Determine the (x, y) coordinate at the center of the cell enclosing the given text.  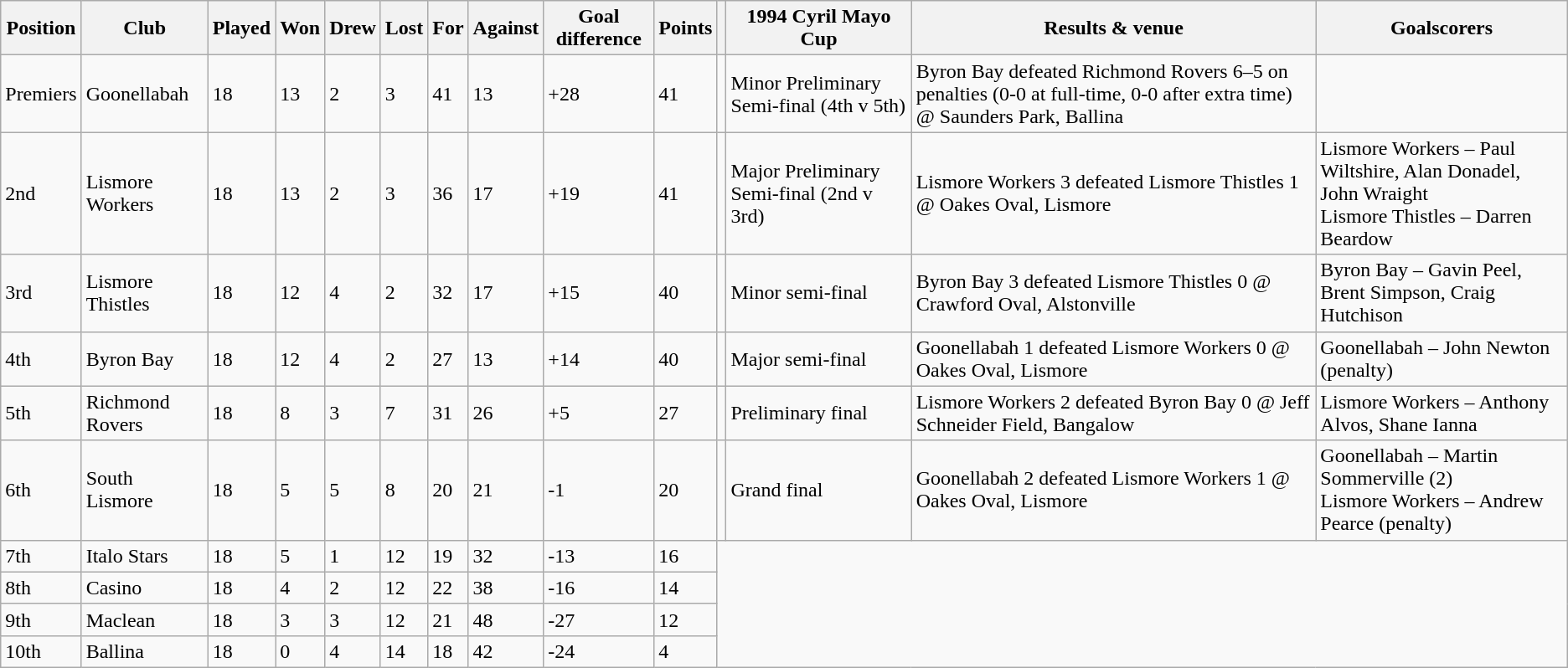
Major semi-final (819, 358)
Results & venue (1114, 28)
10th (41, 651)
Lismore Workers (144, 193)
-27 (599, 619)
Goonellabah (144, 94)
Points (685, 28)
Goonellabah 1 defeated Lismore Workers 0 @ Oakes Oval, Lismore (1114, 358)
-1 (599, 491)
Lismore Workers 2 defeated Byron Bay 0 @ Jeff Schneider Field, Bangalow (1114, 414)
Goonellabah – John Newton (penalty) (1442, 358)
Italo Stars (144, 556)
Preliminary final (819, 414)
26 (506, 414)
Byron Bay defeated Richmond Rovers 6–5 on penalties (0-0 at full-time, 0-0 after extra time) @ Saunders Park, Ballina (1114, 94)
0 (300, 651)
Drew (353, 28)
2nd (41, 193)
Position (41, 28)
22 (448, 588)
Byron Bay (144, 358)
Lismore Workers 3 defeated Lismore Thistles 1 @ Oakes Oval, Lismore (1114, 193)
7 (404, 414)
4th (41, 358)
Minor semi-final (819, 293)
38 (506, 588)
Club (144, 28)
36 (448, 193)
19 (448, 556)
Played (241, 28)
Byron Bay – Gavin Peel, Brent Simpson, Craig Hutchison (1442, 293)
5th (41, 414)
-13 (599, 556)
9th (41, 619)
1 (353, 556)
1994 Cyril Mayo Cup (819, 28)
Goalscorers (1442, 28)
+14 (599, 358)
Lost (404, 28)
-16 (599, 588)
31 (448, 414)
Grand final (819, 491)
Lismore Thistles (144, 293)
-24 (599, 651)
Goonellabah 2 defeated Lismore Workers 1 @ Oakes Oval, Lismore (1114, 491)
South Lismore (144, 491)
Against (506, 28)
Byron Bay 3 defeated Lismore Thistles 0 @ Crawford Oval, Alstonville (1114, 293)
3rd (41, 293)
Major Preliminary Semi-final (2nd v 3rd) (819, 193)
48 (506, 619)
+15 (599, 293)
Maclean (144, 619)
7th (41, 556)
Ballina (144, 651)
6th (41, 491)
16 (685, 556)
Goonellabah – Martin Sommerville (2)Lismore Workers – Andrew Pearce (penalty) (1442, 491)
Won (300, 28)
8th (41, 588)
Richmond Rovers (144, 414)
42 (506, 651)
+19 (599, 193)
Premiers (41, 94)
For (448, 28)
+5 (599, 414)
Lismore Workers – Anthony Alvos, Shane Ianna (1442, 414)
Casino (144, 588)
+28 (599, 94)
Lismore Workers – Paul Wiltshire, Alan Donadel, John WraightLismore Thistles – Darren Beardow (1442, 193)
Minor Preliminary Semi-final (4th v 5th) (819, 94)
Goal difference (599, 28)
